Pinpoint the cell where the given text exists, returning its (x, y) midpoint coordinate. 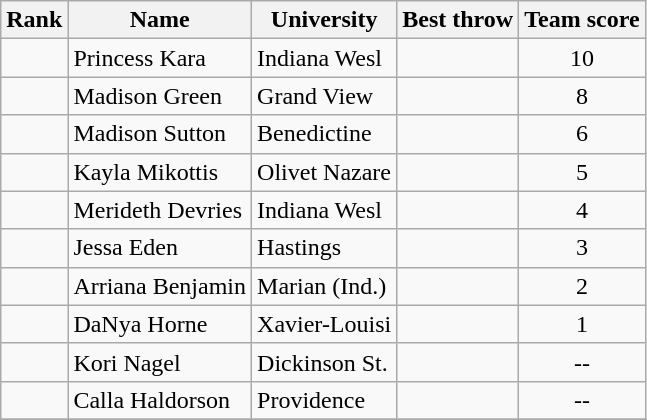
Marian (Ind.) (324, 286)
Madison Sutton (160, 134)
Hastings (324, 248)
4 (582, 210)
Xavier-Louisi (324, 324)
Arriana Benjamin (160, 286)
Benedictine (324, 134)
6 (582, 134)
Grand View (324, 96)
Merideth Devries (160, 210)
Rank (34, 20)
Madison Green (160, 96)
Dickinson St. (324, 362)
Olivet Nazare (324, 172)
Best throw (458, 20)
3 (582, 248)
8 (582, 96)
10 (582, 58)
University (324, 20)
1 (582, 324)
Jessa Eden (160, 248)
Princess Kara (160, 58)
Kayla Mikottis (160, 172)
Calla Haldorson (160, 400)
DaNya Horne (160, 324)
Team score (582, 20)
2 (582, 286)
Name (160, 20)
Kori Nagel (160, 362)
Providence (324, 400)
5 (582, 172)
